Locate the cell with the specified text and output its [x, y] center coordinate. 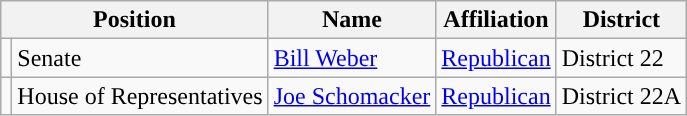
House of Representatives [140, 96]
Name [352, 20]
Bill Weber [352, 58]
Senate [140, 58]
Affiliation [496, 20]
District 22A [621, 96]
District 22 [621, 58]
Joe Schomacker [352, 96]
Position [134, 20]
District [621, 20]
